Capture the cell that displays the provided text and extract its [x, y] central coordinate. 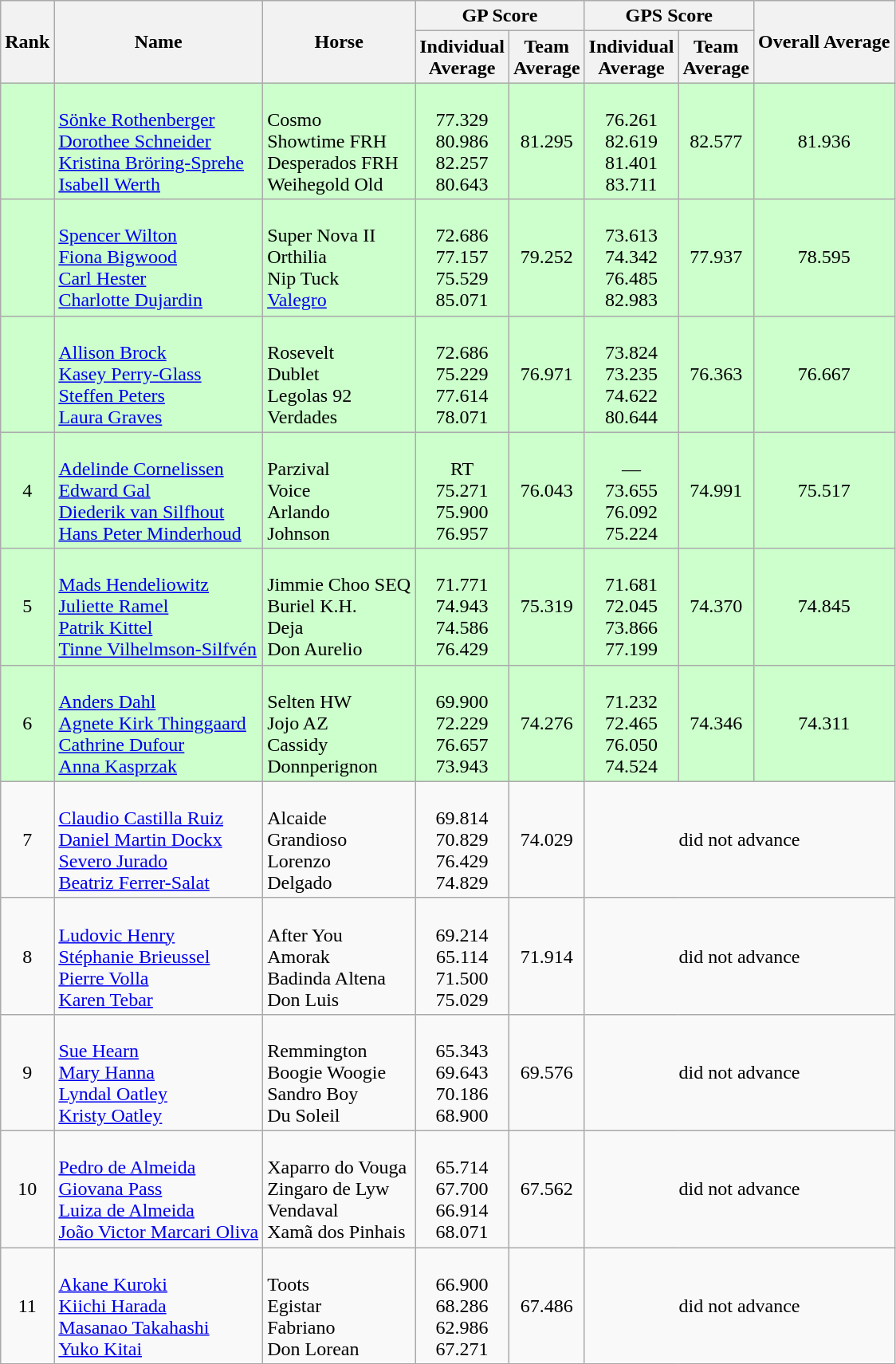
CosmoShowtime FRHDesperados FRHWeihegold Old [340, 141]
74.370 [716, 607]
RT75.27175.90076.957 [462, 490]
Selten HWJojo AZCassidy Donnperignon [340, 723]
66.90068.28662.98667.271 [462, 1305]
78.595 [824, 257]
74.991 [716, 490]
69.81470.82976.42974.829 [462, 839]
73.61374.34276.48582.983 [631, 257]
65.71467.70066.91468.071 [462, 1189]
Super Nova IIOrthiliaNip TuckValegro [340, 257]
76.26182.61981.40183.711 [631, 141]
Parzival VoiceArlandoJohnson [340, 490]
Rank [27, 41]
Name [159, 41]
Claudio Castilla Ruiz Daniel Martin Dockx Severo Jurado Beatriz Ferrer-Salat [159, 839]
77.32980.98682.25780.643 [462, 141]
Jimmie Choo SEQBuriel K.H. DejaDon Aurelio [340, 607]
76.363 [716, 374]
Adelinde Cornelissen Edward Gal Diederik van Silfhout Hans Peter Minderhoud [159, 490]
73.82473.23574.62280.644 [631, 374]
8 [27, 956]
76.043 [547, 490]
Anders Dahl Agnete Kirk Thinggaard Cathrine Dufour Anna Kasprzak [159, 723]
Spencer WiltonFiona BigwoodCarl HesterCharlotte Dujardin [159, 257]
4 [27, 490]
69.90072.22976.65773.943 [462, 723]
72.68675.22977.61478.071 [462, 374]
Mads Hendeliowitz Juliette Ramel Patrik Kittel Tinne Vilhelmson-Silfvén [159, 607]
5 [27, 607]
9 [27, 1072]
74.845 [824, 607]
71.68172.04573.86677.199 [631, 607]
GPS Score [669, 16]
81.295 [547, 141]
69.21465.11471.50075.029 [462, 956]
71.77174.94374.58676.429 [462, 607]
77.937 [716, 257]
Overall Average [824, 41]
67.486 [547, 1305]
74.311 [824, 723]
Akane Kuroki Kiichi Harada Masanao Takahashi Yuko Kitai [159, 1305]
67.562 [547, 1189]
81.936 [824, 141]
10 [27, 1189]
6 [27, 723]
75.319 [547, 607]
Sue Hearn Mary Hanna Lyndal Oatley Kristy Oatley [159, 1072]
75.517 [824, 490]
76.667 [824, 374]
Ludovic Henry Stéphanie Brieussel Pierre Volla Karen Tebar [159, 956]
GP Score [500, 16]
AlcaideGrandiosoLorenzoDelgado [340, 839]
69.576 [547, 1072]
65.34369.64370.18668.900 [462, 1072]
Allison BrockKasey Perry-GlassSteffen PetersLaura Graves [159, 374]
74.276 [547, 723]
After You AmorakBadinda AltenaDon Luis [340, 956]
74.346 [716, 723]
Xaparro do VougaZingaro de LywVendavalXamã dos Pinhais [340, 1189]
—73.65576.09275.224 [631, 490]
Pedro de Almeida Giovana Pass Luiza de Almeida João Victor Marcari Oliva [159, 1189]
RemmingtonBoogie WoogieSandro BoyDu Soleil [340, 1072]
7 [27, 839]
11 [27, 1305]
71.914 [547, 956]
74.029 [547, 839]
82.577 [716, 141]
71.23272.46576.05074.524 [631, 723]
72.68677.15775.52985.071 [462, 257]
TootsEgistarFabrianoDon Lorean [340, 1305]
76.971 [547, 374]
79.252 [547, 257]
Sönke RothenbergerDorothee SchneiderKristina Bröring-SpreheIsabell Werth [159, 141]
RoseveltDubletLegolas 92Verdades [340, 374]
Horse [340, 41]
